Scan for the cell matching the given text and deliver its [x, y] coordinate at center. 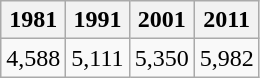
5,982 [226, 58]
2001 [162, 20]
4,588 [34, 58]
2011 [226, 20]
5,350 [162, 58]
1991 [98, 20]
5,111 [98, 58]
1981 [34, 20]
